Determine the (x, y) coordinate at the center of the cell enclosing the given text.  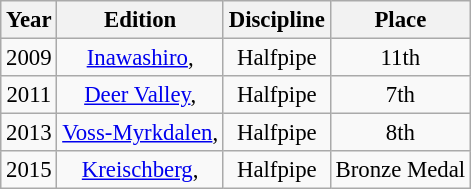
11th (400, 58)
2009 (29, 58)
8th (400, 133)
2011 (29, 95)
Deer Valley, (140, 95)
2015 (29, 170)
Edition (140, 20)
Bronze Medal (400, 170)
Kreischberg, (140, 170)
Discipline (276, 20)
Year (29, 20)
2013 (29, 133)
Inawashiro, (140, 58)
Place (400, 20)
7th (400, 95)
Voss-Myrkdalen, (140, 133)
